Search for the cell housing the specified text and yield its [X, Y] center coordinate. 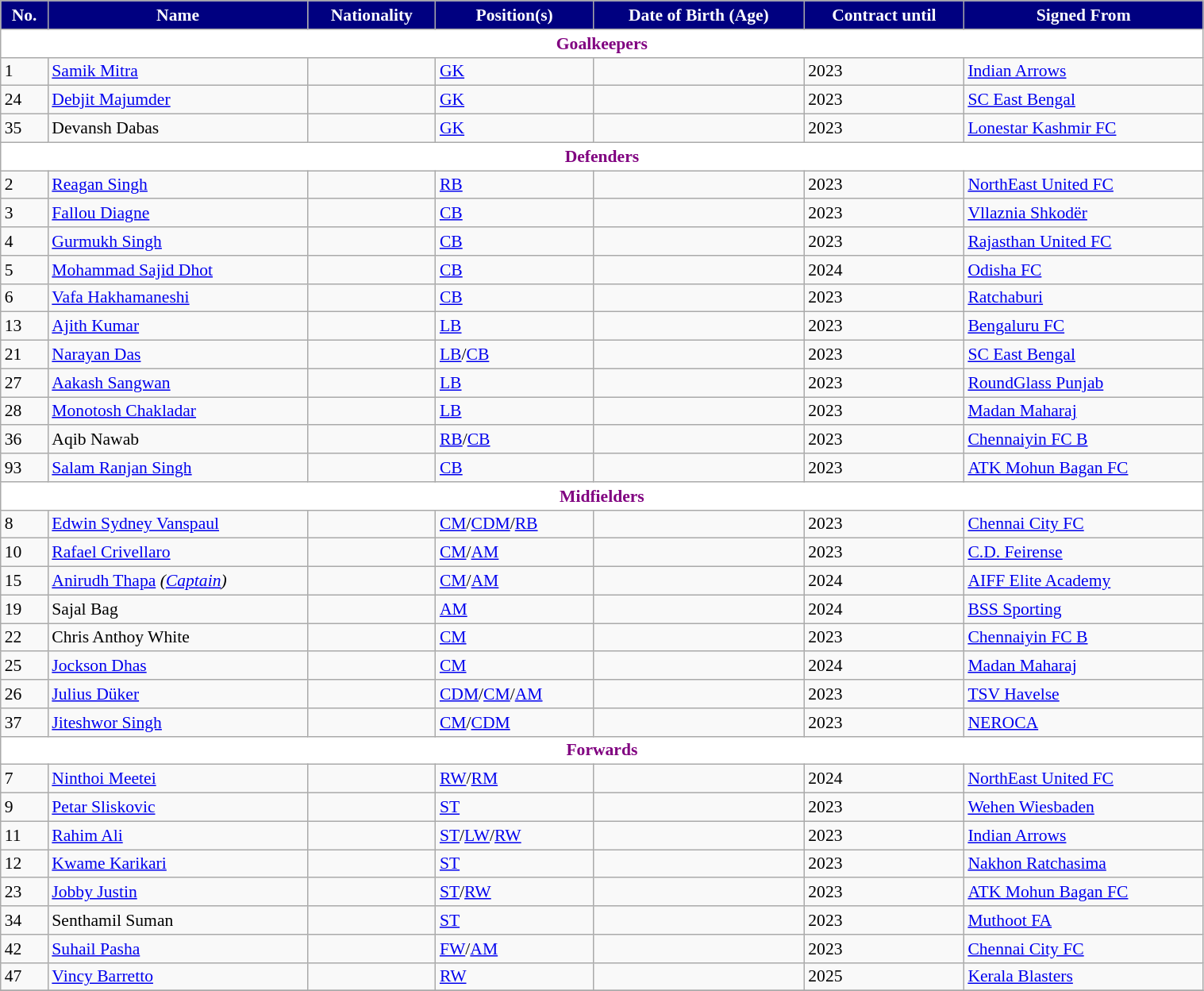
Devansh Dabas [178, 129]
24 [25, 100]
Anirudh Thapa (Captain) [178, 581]
Ratchaburi [1083, 298]
9 [25, 808]
Debjit Majumder [178, 100]
RW/RM [514, 779]
Vafa Hakhamaneshi [178, 298]
4 [25, 241]
RoundGlass Punjab [1083, 383]
Contract until [884, 15]
Sajal Bag [178, 609]
35 [25, 129]
Vincy Barretto [178, 977]
Rahim Ali [178, 835]
AIFF Elite Academy [1083, 581]
Monotosh Chakladar [178, 411]
Ninthoi Meetei [178, 779]
Petar Sliskovic [178, 808]
Jockson Dhas [178, 666]
11 [25, 835]
Aakash Sangwan [178, 383]
Mohammad Sajid Dhot [178, 270]
Vllaznia Shkodër [1083, 214]
NEROCA [1083, 723]
Aqib Nawab [178, 440]
13 [25, 326]
Rajasthan United FC [1083, 241]
Date of Birth (Age) [698, 15]
No. [25, 15]
Senthamil Suman [178, 920]
Kwame Karikari [178, 864]
Fallou Diagne [178, 214]
CDM/CM/AM [514, 694]
21 [25, 355]
25 [25, 666]
23 [25, 893]
19 [25, 609]
BSS Sporting [1083, 609]
Reagan Singh [178, 185]
FW/AM [514, 949]
Defenders [602, 156]
Nakhon Ratchasima [1083, 864]
37 [25, 723]
Julius Düker [178, 694]
Salam Ranjan Singh [178, 468]
Nationality [371, 15]
Name [178, 15]
Forwards [602, 750]
Muthoot FA [1083, 920]
Chris Anthoy White [178, 638]
Signed From [1083, 15]
5 [25, 270]
RB [514, 185]
2 [25, 185]
36 [25, 440]
93 [25, 468]
Position(s) [514, 15]
8 [25, 524]
7 [25, 779]
42 [25, 949]
1 [25, 71]
10 [25, 553]
Ajith Kumar [178, 326]
Rafael Crivellaro [178, 553]
Lonestar Kashmir FC [1083, 129]
47 [25, 977]
Samik Mitra [178, 71]
Bengaluru FC [1083, 326]
CM/CDM/RB [514, 524]
Jiteshwor Singh [178, 723]
34 [25, 920]
28 [25, 411]
Jobby Justin [178, 893]
ST/LW/RW [514, 835]
Kerala Blasters [1083, 977]
3 [25, 214]
6 [25, 298]
2025 [884, 977]
TSV Havelse [1083, 694]
Midfielders [602, 496]
Suhail Pasha [178, 949]
C.D. Feirense [1083, 553]
26 [25, 694]
CM/CDM [514, 723]
RB/CB [514, 440]
ST/RW [514, 893]
AM [514, 609]
12 [25, 864]
Edwin Sydney Vanspaul [178, 524]
Narayan Das [178, 355]
15 [25, 581]
RW [514, 977]
Gurmukh Singh [178, 241]
22 [25, 638]
Goalkeepers [602, 44]
Odisha FC [1083, 270]
Wehen Wiesbaden [1083, 808]
27 [25, 383]
LB/CB [514, 355]
